Determine the (X, Y) coordinate at the center of the cell enclosing the given text.  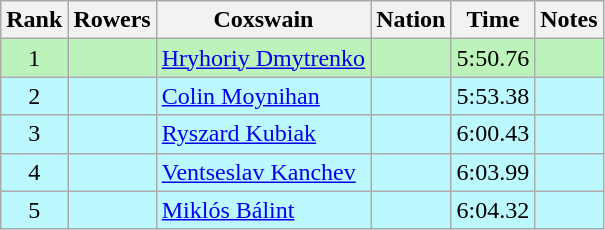
3 (34, 134)
Notes (569, 20)
5 (34, 210)
6:00.43 (493, 134)
1 (34, 58)
Time (493, 20)
5:50.76 (493, 58)
Hryhoriy Dmytrenko (263, 58)
5:53.38 (493, 96)
Rowers (112, 20)
Nation (411, 20)
Coxswain (263, 20)
Colin Moynihan (263, 96)
2 (34, 96)
Rank (34, 20)
6:04.32 (493, 210)
Ventseslav Kanchev (263, 172)
Ryszard Kubiak (263, 134)
4 (34, 172)
6:03.99 (493, 172)
Miklós Bálint (263, 210)
